Pinpoint the cell where the given text exists, returning its (X, Y) midpoint coordinate. 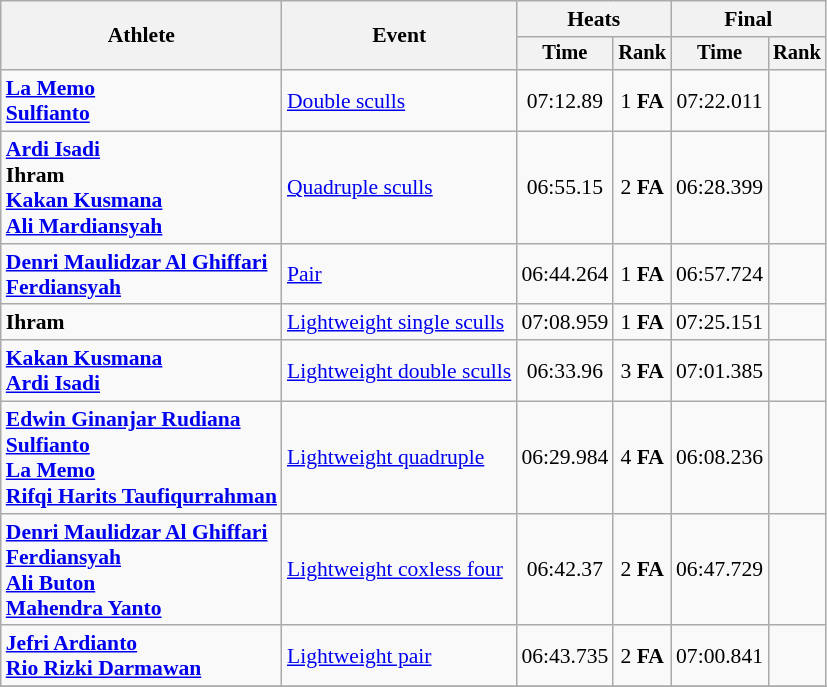
07:25.151 (720, 323)
06:43.735 (564, 656)
Lightweight quadruple (399, 458)
06:29.984 (564, 458)
06:47.729 (720, 570)
06:08.236 (720, 458)
La MemoSulfianto (142, 100)
07:00.841 (720, 656)
Final (748, 19)
06:44.264 (564, 274)
Pair (399, 274)
Ardi IsadiIhramKakan KusmanaAli Mardiansyah (142, 188)
07:08.959 (564, 323)
06:57.724 (720, 274)
06:42.37 (564, 570)
Denri Maulidzar Al GhiffariFerdiansyahAli ButonMahendra Yanto (142, 570)
Lightweight pair (399, 656)
07:01.385 (720, 370)
Event (399, 36)
Quadruple sculls (399, 188)
Lightweight coxless four (399, 570)
Ihram (142, 323)
06:28.399 (720, 188)
Kakan KusmanaArdi Isadi (142, 370)
3 FA (642, 370)
Edwin Ginanjar RudianaSulfiantoLa MemoRifqi Harits Taufiqurrahman (142, 458)
4 FA (642, 458)
06:33.96 (564, 370)
Jefri ArdiantoRio Rizki Darmawan (142, 656)
06:55.15 (564, 188)
07:12.89 (564, 100)
Heats (594, 19)
Lightweight single sculls (399, 323)
Denri Maulidzar Al GhiffariFerdiansyah (142, 274)
Lightweight double sculls (399, 370)
Athlete (142, 36)
07:22.011 (720, 100)
Double sculls (399, 100)
